Find where the given text appears and provide that cell's center as (X, Y) coordinate. 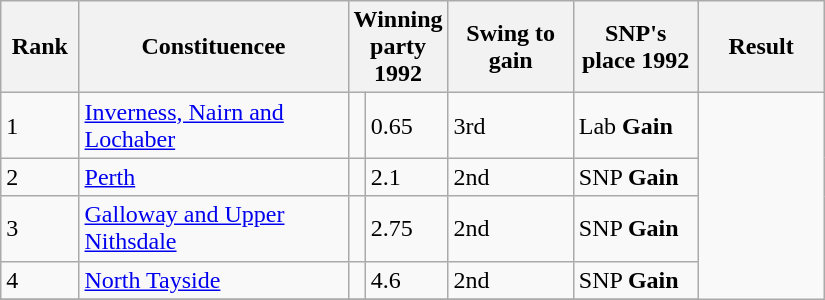
3 (40, 228)
3rd (510, 126)
Rank (40, 47)
North Tayside (214, 280)
Swing to gain (510, 47)
1 (40, 126)
4.6 (406, 280)
Inverness, Nairn and Lochaber (214, 126)
2.75 (406, 228)
Galloway and Upper Nithsdale (214, 228)
Constituencee (214, 47)
2.1 (406, 177)
0.65 (406, 126)
Perth (214, 177)
2 (40, 177)
SNP's place 1992 (636, 47)
Lab Gain (636, 126)
Winning party 1992 (398, 47)
4 (40, 280)
Result (761, 47)
